Capture the cell that displays the provided text and extract its (X, Y) central coordinate. 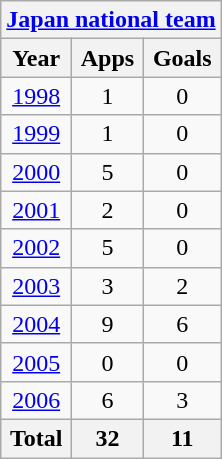
Total (36, 438)
2001 (36, 210)
9 (108, 324)
1998 (36, 96)
2000 (36, 172)
1999 (36, 134)
32 (108, 438)
2006 (36, 400)
2004 (36, 324)
Year (36, 58)
Apps (108, 58)
Goals (182, 58)
2005 (36, 362)
11 (182, 438)
Japan national team (111, 20)
2003 (36, 286)
2002 (36, 248)
